Return (X, Y) of the center of cell containing provided text 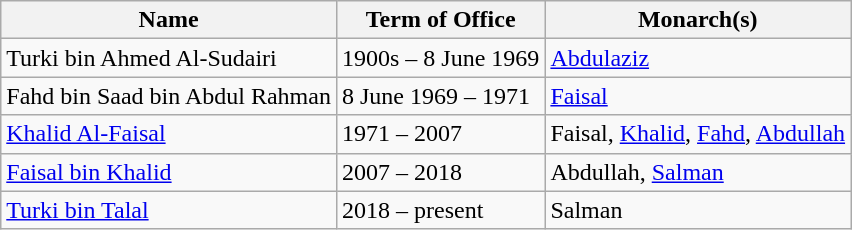
Turki bin Talal (169, 210)
Faisal bin Khalid (169, 172)
Khalid Al-Faisal (169, 134)
1971 – 2007 (440, 134)
Faisal (698, 96)
Abdulaziz (698, 58)
Turki bin Ahmed Al-Sudairi (169, 58)
Term of Office (440, 20)
Abdullah, Salman (698, 172)
Fahd bin Saad bin Abdul Rahman (169, 96)
Salman (698, 210)
Faisal, Khalid, Fahd, Abdullah (698, 134)
Name (169, 20)
1900s – 8 June 1969 (440, 58)
2018 – present (440, 210)
Monarch(s) (698, 20)
2007 – 2018 (440, 172)
8 June 1969 – 1971 (440, 96)
